Search for the cell housing the specified text and yield its [x, y] center coordinate. 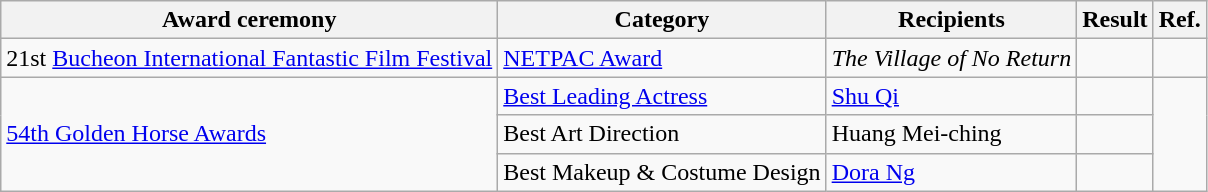
Best Art Direction [662, 134]
NETPAC Award [662, 58]
Best Leading Actress [662, 96]
21st Bucheon International Fantastic Film Festival [250, 58]
Award ceremony [250, 20]
Shu Qi [952, 96]
Huang Mei-ching [952, 134]
Best Makeup & Costume Design [662, 172]
Ref. [1180, 20]
The Village of No Return [952, 58]
Recipients [952, 20]
Result [1115, 20]
Category [662, 20]
Dora Ng [952, 172]
54th Golden Horse Awards [250, 134]
